Identify which cell holds the provided text, then report its (X, Y) central coordinate. 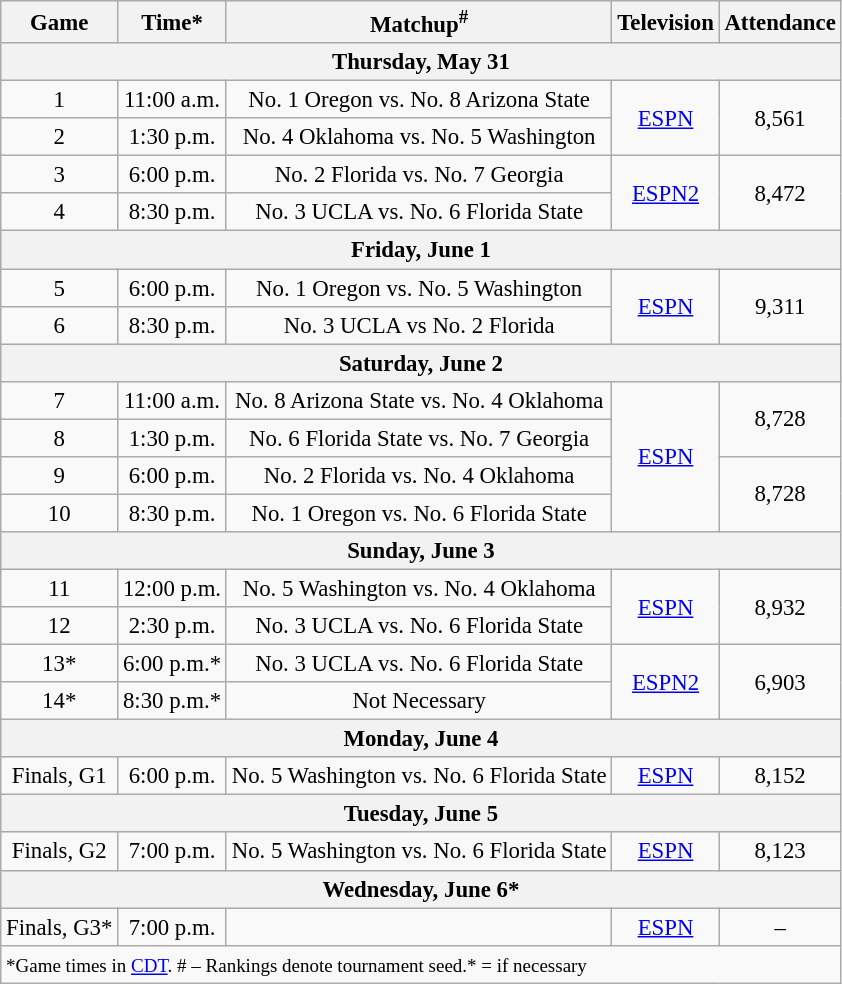
Sunday, June 3 (421, 551)
Finals, G1 (60, 776)
12:00 p.m. (172, 588)
No. 5 Washington vs. No. 4 Oklahoma (419, 588)
8 (60, 438)
Saturday, June 2 (421, 363)
Wednesday, June 6* (421, 889)
9 (60, 476)
No. 1 Oregon vs. No. 6 Florida State (419, 513)
8,152 (780, 776)
No. 1 Oregon vs. No. 8 Arizona State (419, 100)
6:00 p.m.* (172, 664)
No. 6 Florida State vs. No. 7 Georgia (419, 438)
5 (60, 288)
Monday, June 4 (421, 739)
2 (60, 137)
Game (60, 22)
6 (60, 325)
8,472 (780, 194)
Not Necessary (419, 701)
Television (666, 22)
Thursday, May 31 (421, 62)
*Game times in CDT. # – Rankings denote tournament seed.* = if necessary (421, 964)
8,932 (780, 606)
No. 2 Florida vs. No. 7 Georgia (419, 175)
No. 8 Arizona State vs. No. 4 Oklahoma (419, 400)
No. 3 UCLA vs No. 2 Florida (419, 325)
8,123 (780, 852)
6,903 (780, 682)
No. 1 Oregon vs. No. 5 Washington (419, 288)
Tuesday, June 5 (421, 814)
1 (60, 100)
Finals, G2 (60, 852)
2:30 p.m. (172, 626)
12 (60, 626)
11 (60, 588)
4 (60, 213)
– (780, 927)
3 (60, 175)
Attendance (780, 22)
7 (60, 400)
Matchup# (419, 22)
13* (60, 664)
No. 2 Florida vs. No. 4 Oklahoma (419, 476)
No. 4 Oklahoma vs. No. 5 Washington (419, 137)
Friday, June 1 (421, 250)
8:30 p.m.* (172, 701)
14* (60, 701)
10 (60, 513)
8,561 (780, 118)
Finals, G3* (60, 927)
9,311 (780, 306)
Time* (172, 22)
